From the cell containing the given text, extract its center point as [X, Y] coordinate. 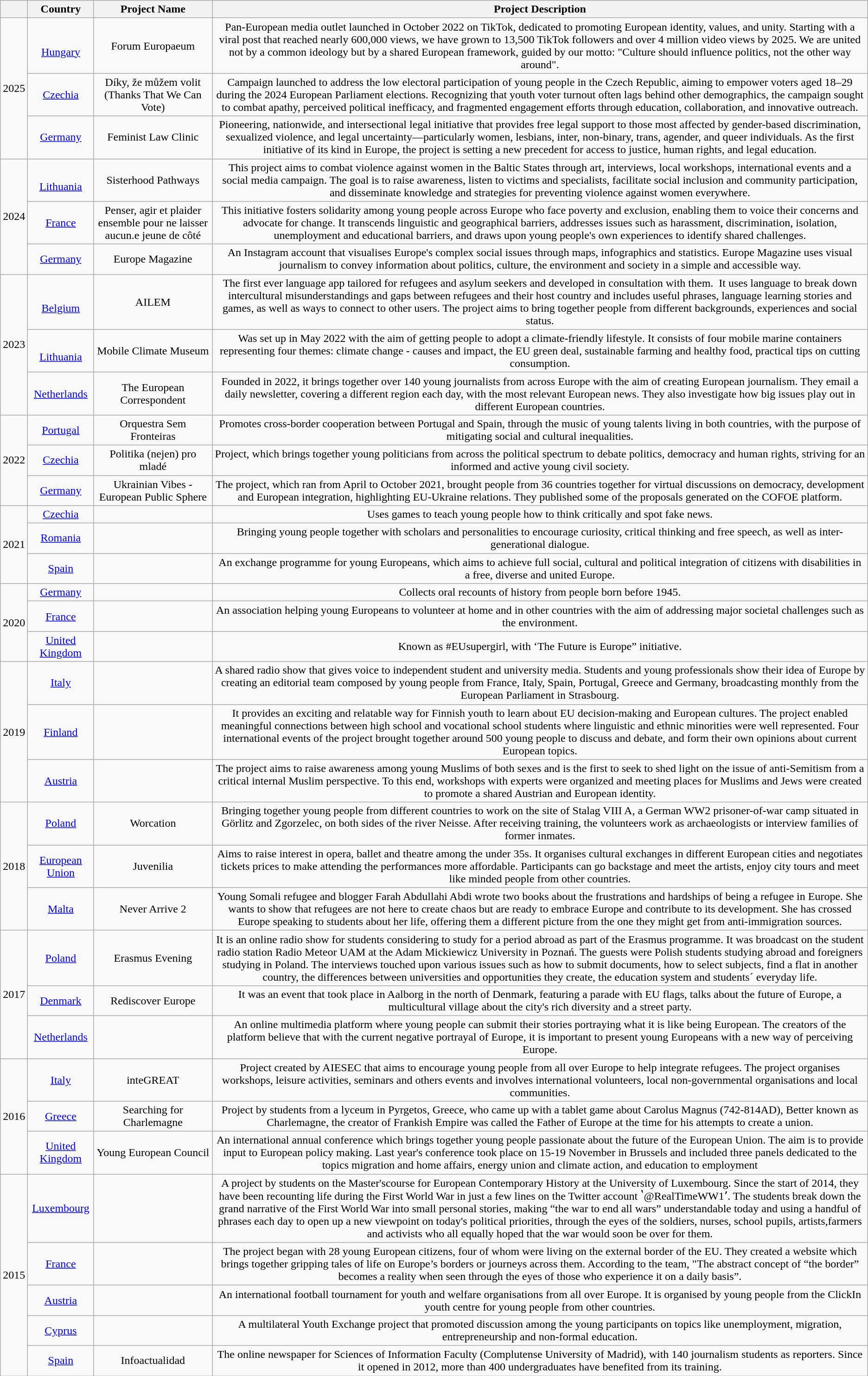
AILEM [153, 302]
2018 [14, 866]
2015 [14, 1275]
Penser, agir et plaider ensemble pour ne laisser aucun.e jeune de côté [153, 223]
European Union [61, 866]
Infoactualidad [153, 1360]
2019 [14, 732]
Denmark [61, 1000]
2025 [14, 88]
Orquestra Sem Fronteiras [153, 430]
inteGREAT [153, 1080]
2016 [14, 1116]
Collects oral recounts of history from people born before 1945. [540, 592]
Portugal [61, 430]
Searching for Charlemagne [153, 1116]
Juvenilia [153, 866]
Cyprus [61, 1331]
2017 [14, 994]
Country [61, 9]
Rediscover Europe [153, 1000]
Uses games to teach young people how to think critically and spot fake news. [540, 514]
Sisterhood Pathways [153, 180]
Romania [61, 538]
Finland [61, 732]
Mobile Climate Museum [153, 351]
Politika (nejen) pro mladé [153, 460]
Project Name [153, 9]
Never Arrive 2 [153, 909]
2020 [14, 623]
2022 [14, 460]
Feminist Law Clinic [153, 137]
Worcation [153, 823]
Erasmus Evening [153, 958]
Greece [61, 1116]
Ukrainian Vibes - European Public Sphere [153, 490]
Díky, že můžem volit (Thanks That We Can Vote) [153, 95]
Malta [61, 909]
Project Description [540, 9]
Hungary [61, 45]
2024 [14, 216]
Forum Europaeum [153, 45]
Young European Council [153, 1153]
2021 [14, 545]
Belgium [61, 302]
Known as #EUsupergirl, with ‘The Future is Europe” initiative. [540, 647]
2023 [14, 344]
The European Correspondent [153, 393]
Luxembourg [61, 1209]
Europe Magazine [153, 259]
